Return [x, y] of the center of cell containing provided text 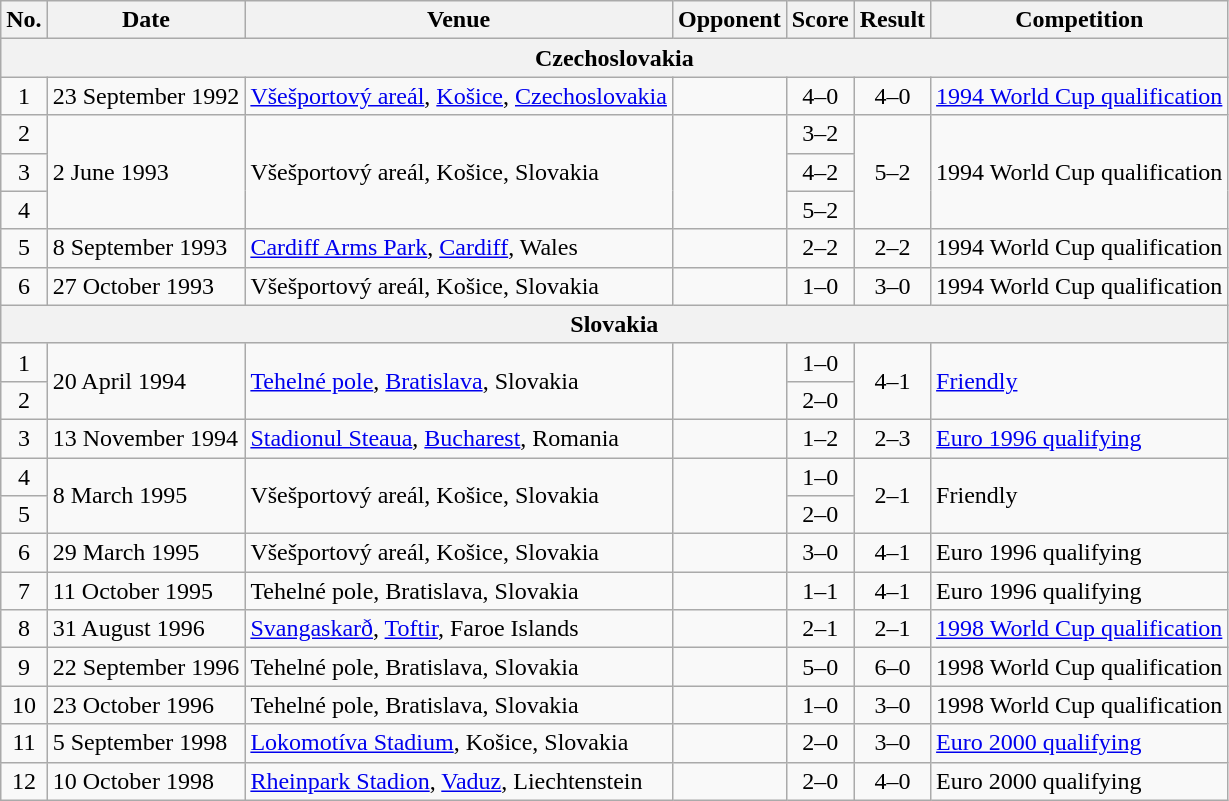
Stadionul Steaua, Bucharest, Romania [459, 438]
Lokomotíva Stadium, Košice, Slovakia [459, 743]
Opponent [729, 20]
7 [24, 591]
5 September 1998 [146, 743]
6–0 [892, 667]
31 August 1996 [146, 629]
Slovakia [614, 324]
23 September 1992 [146, 96]
Czechoslovakia [614, 58]
10 [24, 705]
9 [24, 667]
23 October 1996 [146, 705]
8 September 1993 [146, 248]
Date [146, 20]
3–2 [820, 134]
1–1 [820, 591]
13 November 1994 [146, 438]
Competition [1080, 20]
11 October 1995 [146, 591]
11 [24, 743]
12 [24, 781]
2 June 1993 [146, 172]
Score [820, 20]
8 [24, 629]
1–2 [820, 438]
Result [892, 20]
29 March 1995 [146, 553]
2–3 [892, 438]
Cardiff Arms Park, Cardiff, Wales [459, 248]
Rheinpark Stadion, Vaduz, Liechtenstein [459, 781]
27 October 1993 [146, 286]
Všešportový areál, Košice, Czechoslovakia [459, 96]
10 October 1998 [146, 781]
8 March 1995 [146, 496]
Svangaskarð, Toftir, Faroe Islands [459, 629]
22 September 1996 [146, 667]
20 April 1994 [146, 381]
Venue [459, 20]
5–0 [820, 667]
No. [24, 20]
4–2 [820, 172]
